For the text-containing cell, return its midpoint in [X, Y] coordinate format. 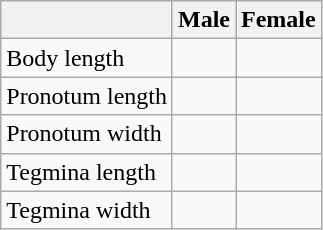
Pronotum length [87, 96]
Pronotum width [87, 134]
Male [204, 20]
Body length [87, 58]
Tegmina width [87, 210]
Female [279, 20]
Tegmina length [87, 172]
